Detect which cell encompasses the target text, then output its (X, Y) center coordinate. 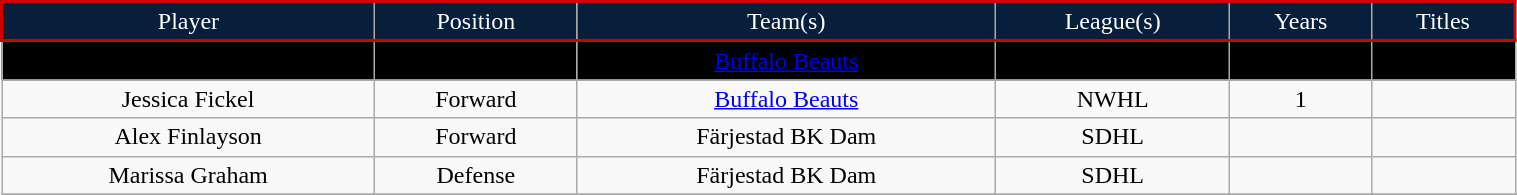
League(s) (1112, 22)
Marissa Graham (188, 175)
Position (476, 22)
Titles (1443, 22)
Alex Finlayson (188, 137)
Defense (476, 175)
Years (1301, 22)
Player (188, 22)
Team(s) (786, 22)
Hunter Accursi (188, 60)
Jessica Fickel (188, 99)
